Identify which cell holds the provided text, then report its (x, y) central coordinate. 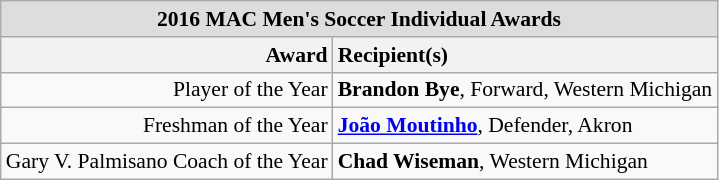
Gary V. Palmisano Coach of the Year (167, 162)
Freshman of the Year (167, 126)
2016 MAC Men's Soccer Individual Awards (359, 19)
Brandon Bye, Forward, Western Michigan (526, 90)
Chad Wiseman, Western Michigan (526, 162)
Player of the Year (167, 90)
Recipient(s) (526, 55)
Award (167, 55)
João Moutinho, Defender, Akron (526, 126)
